Identify which cell holds the provided text, then report its [X, Y] central coordinate. 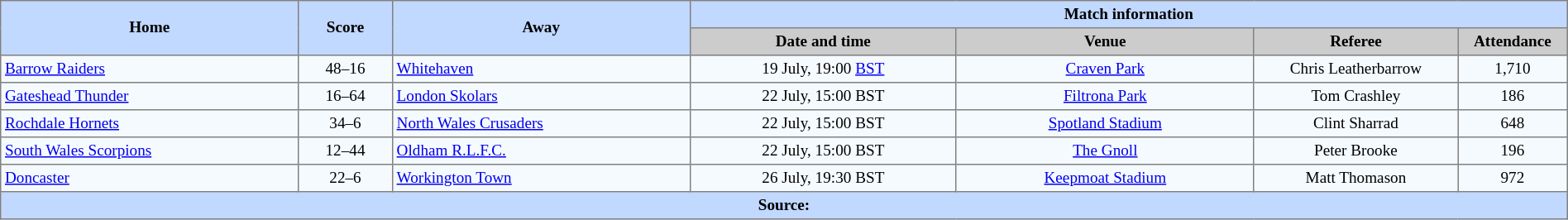
48–16 [346, 69]
196 [1513, 151]
Craven Park [1105, 69]
Workington Town [541, 179]
Venue [1105, 41]
Referee [1355, 41]
1,710 [1513, 69]
Keepmoat Stadium [1105, 179]
Score [346, 28]
The Gnoll [1105, 151]
Barrow Raiders [150, 69]
Away [541, 28]
Gateshead Thunder [150, 96]
186 [1513, 96]
Match information [1128, 15]
Spotland Stadium [1105, 124]
South Wales Scorpions [150, 151]
Source: [784, 205]
Date and time [823, 41]
North Wales Crusaders [541, 124]
26 July, 19:30 BST [823, 179]
648 [1513, 124]
Tom Crashley [1355, 96]
Peter Brooke [1355, 151]
Chris Leatherbarrow [1355, 69]
972 [1513, 179]
Rochdale Hornets [150, 124]
19 July, 19:00 BST [823, 69]
Doncaster [150, 179]
Home [150, 28]
34–6 [346, 124]
22–6 [346, 179]
16–64 [346, 96]
Filtrona Park [1105, 96]
Attendance [1513, 41]
London Skolars [541, 96]
Whitehaven [541, 69]
Matt Thomason [1355, 179]
Oldham R.L.F.C. [541, 151]
Clint Sharrad [1355, 124]
12–44 [346, 151]
